Detect which cell encompasses the target text, then output its (x, y) center coordinate. 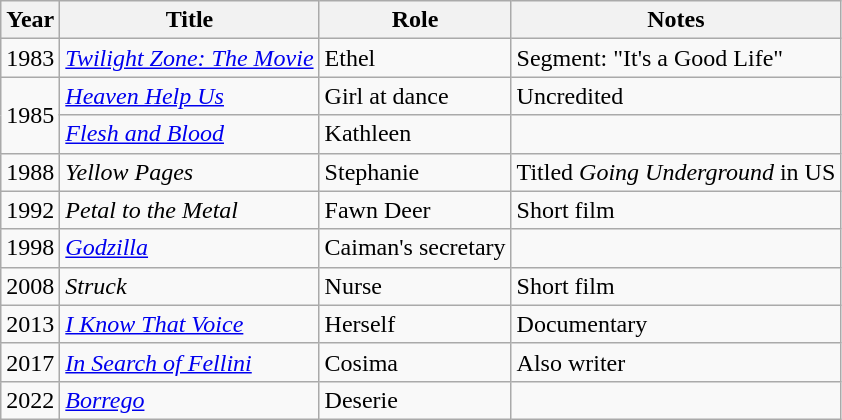
Ethel (415, 58)
Uncredited (676, 96)
Struck (190, 286)
Yellow Pages (190, 172)
Heaven Help Us (190, 96)
Titled Going Underground in US (676, 172)
1992 (30, 210)
Title (190, 20)
Role (415, 20)
Also writer (676, 362)
2008 (30, 286)
Fawn Deer (415, 210)
Stephanie (415, 172)
Cosima (415, 362)
1998 (30, 248)
Nurse (415, 286)
Year (30, 20)
Documentary (676, 324)
Godzilla (190, 248)
Petal to the Metal (190, 210)
In Search of Fellini (190, 362)
1983 (30, 58)
2013 (30, 324)
Twilight Zone: The Movie (190, 58)
Borrego (190, 400)
Flesh and Blood (190, 134)
Herself (415, 324)
Segment: "It's a Good Life" (676, 58)
I Know That Voice (190, 324)
1988 (30, 172)
Caiman's secretary (415, 248)
Kathleen (415, 134)
Girl at dance (415, 96)
Deserie (415, 400)
2017 (30, 362)
2022 (30, 400)
1985 (30, 115)
Notes (676, 20)
